Search for the cell housing the specified text and yield its [x, y] center coordinate. 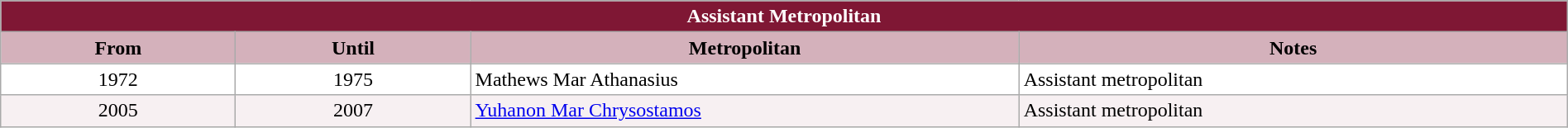
1975 [353, 79]
From [118, 48]
Until [353, 48]
Notes [1293, 48]
1972 [118, 79]
Assistant Metropolitan [784, 17]
Yuhanon Mar Chrysostamos [744, 111]
Mathews Mar Athanasius [744, 79]
Metropolitan [744, 48]
2007 [353, 111]
2005 [118, 111]
